Search for the cell housing the specified text and yield its [X, Y] center coordinate. 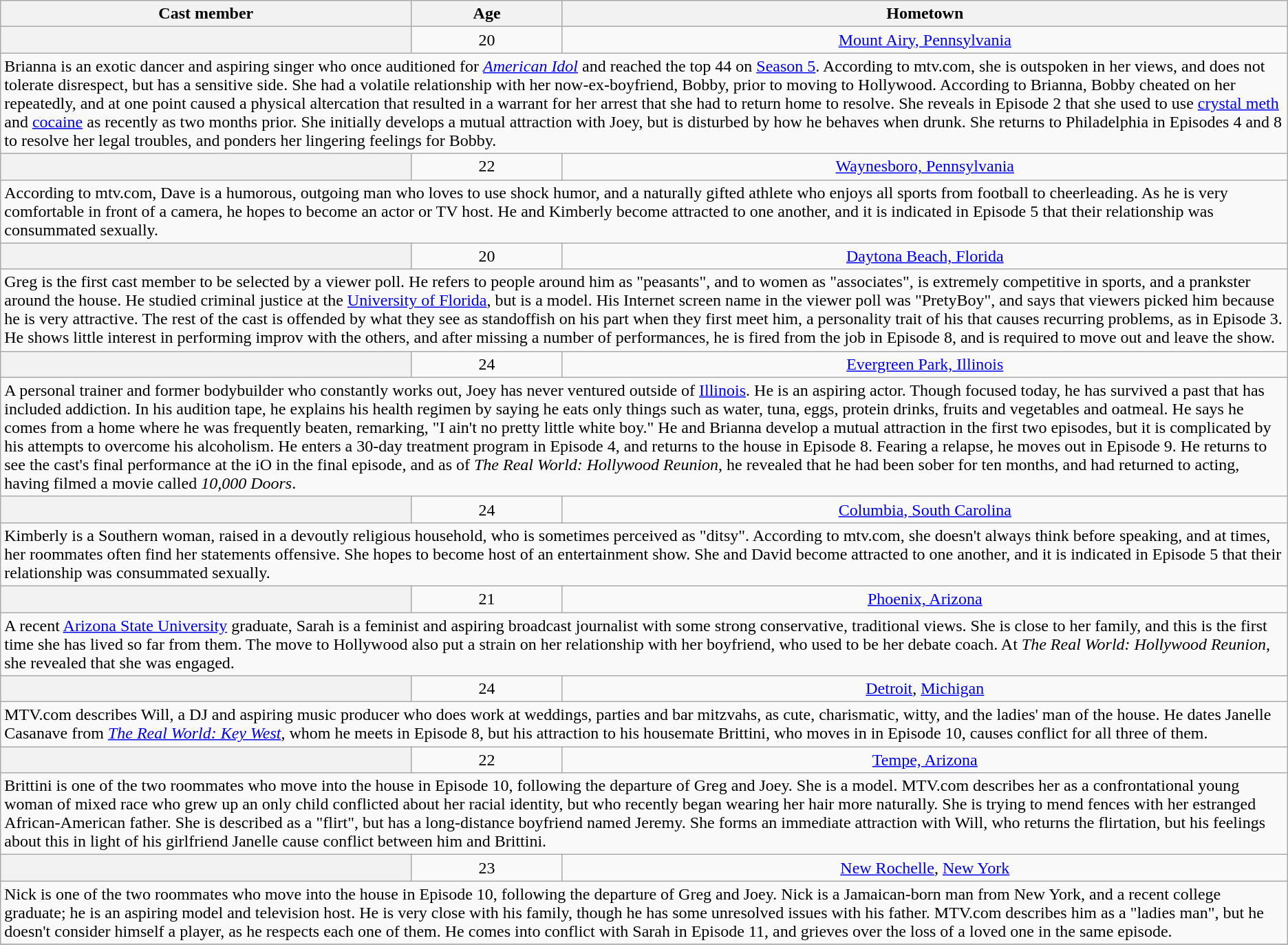
Hometown [925, 14]
Detroit, Michigan [925, 689]
Daytona Beach, Florida [925, 256]
New Rochelle, New York [925, 868]
Columbia, South Carolina [925, 509]
Waynesboro, Pennsylvania [925, 167]
Age [487, 14]
Cast member [206, 14]
Mount Airy, Pennsylvania [925, 40]
Tempe, Arizona [925, 760]
21 [487, 599]
23 [487, 868]
Phoenix, Arizona [925, 599]
Evergreen Park, Illinois [925, 364]
